Locate the cell with the specified text and output its (X, Y) center coordinate. 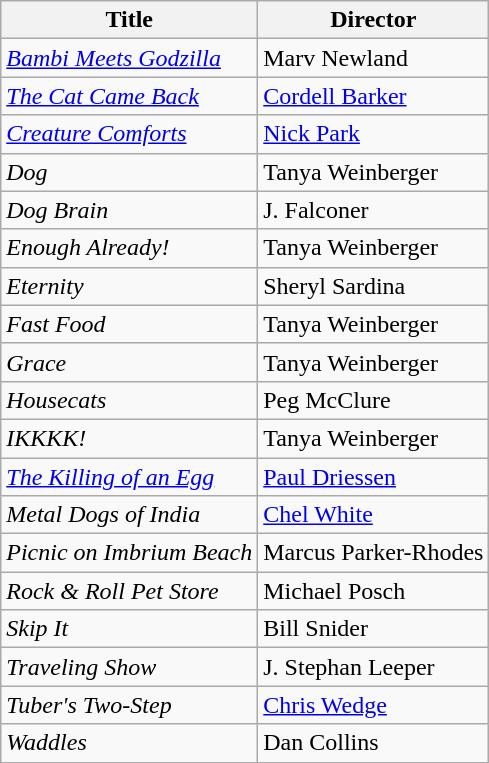
The Cat Came Back (130, 96)
Picnic on Imbrium Beach (130, 553)
Bambi Meets Godzilla (130, 58)
Traveling Show (130, 667)
Marv Newland (374, 58)
Title (130, 20)
Cordell Barker (374, 96)
Director (374, 20)
Waddles (130, 743)
Chris Wedge (374, 705)
Tuber's Two-Step (130, 705)
The Killing of an Egg (130, 477)
Eternity (130, 286)
Dog Brain (130, 210)
IKKKK! (130, 438)
Dan Collins (374, 743)
Chel White (374, 515)
Rock & Roll Pet Store (130, 591)
Marcus Parker-Rhodes (374, 553)
Bill Snider (374, 629)
Nick Park (374, 134)
J. Falconer (374, 210)
Sheryl Sardina (374, 286)
Dog (130, 172)
Paul Driessen (374, 477)
Creature Comforts (130, 134)
Metal Dogs of India (130, 515)
Housecats (130, 400)
Grace (130, 362)
Skip It (130, 629)
Michael Posch (374, 591)
Enough Already! (130, 248)
J. Stephan Leeper (374, 667)
Fast Food (130, 324)
Peg McClure (374, 400)
